Capture the cell that displays the provided text and extract its [x, y] central coordinate. 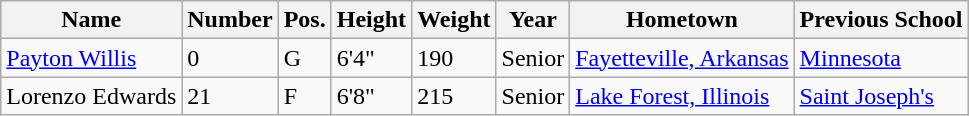
Payton Willis [92, 58]
6'8" [371, 96]
Previous School [881, 20]
G [304, 58]
21 [230, 96]
6'4" [371, 58]
Lorenzo Edwards [92, 96]
0 [230, 58]
Year [533, 20]
Minnesota [881, 58]
Weight [454, 20]
Name [92, 20]
F [304, 96]
Fayetteville, Arkansas [682, 58]
190 [454, 58]
Lake Forest, Illinois [682, 96]
Height [371, 20]
Pos. [304, 20]
Hometown [682, 20]
Number [230, 20]
215 [454, 96]
Saint Joseph's [881, 96]
